Capture the cell that displays the provided text and extract its (X, Y) central coordinate. 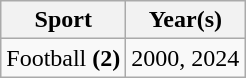
Sport (64, 20)
2000, 2024 (186, 58)
Football (2) (64, 58)
Year(s) (186, 20)
